Capture the cell that displays the provided text and extract its [X, Y] central coordinate. 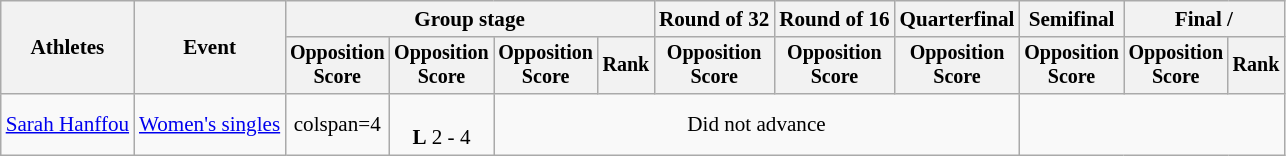
Semifinal [1071, 18]
Women's singles [210, 124]
Round of 32 [714, 18]
Athletes [68, 48]
Did not advance [757, 124]
Group stage [470, 18]
Sarah Hanffou [68, 124]
Round of 16 [834, 18]
L 2 - 4 [441, 124]
colspan=4 [337, 124]
Event [210, 48]
Final / [1204, 18]
Quarterfinal [958, 18]
